Provide the (X, Y) coordinate of the cell's center where the given text is located.  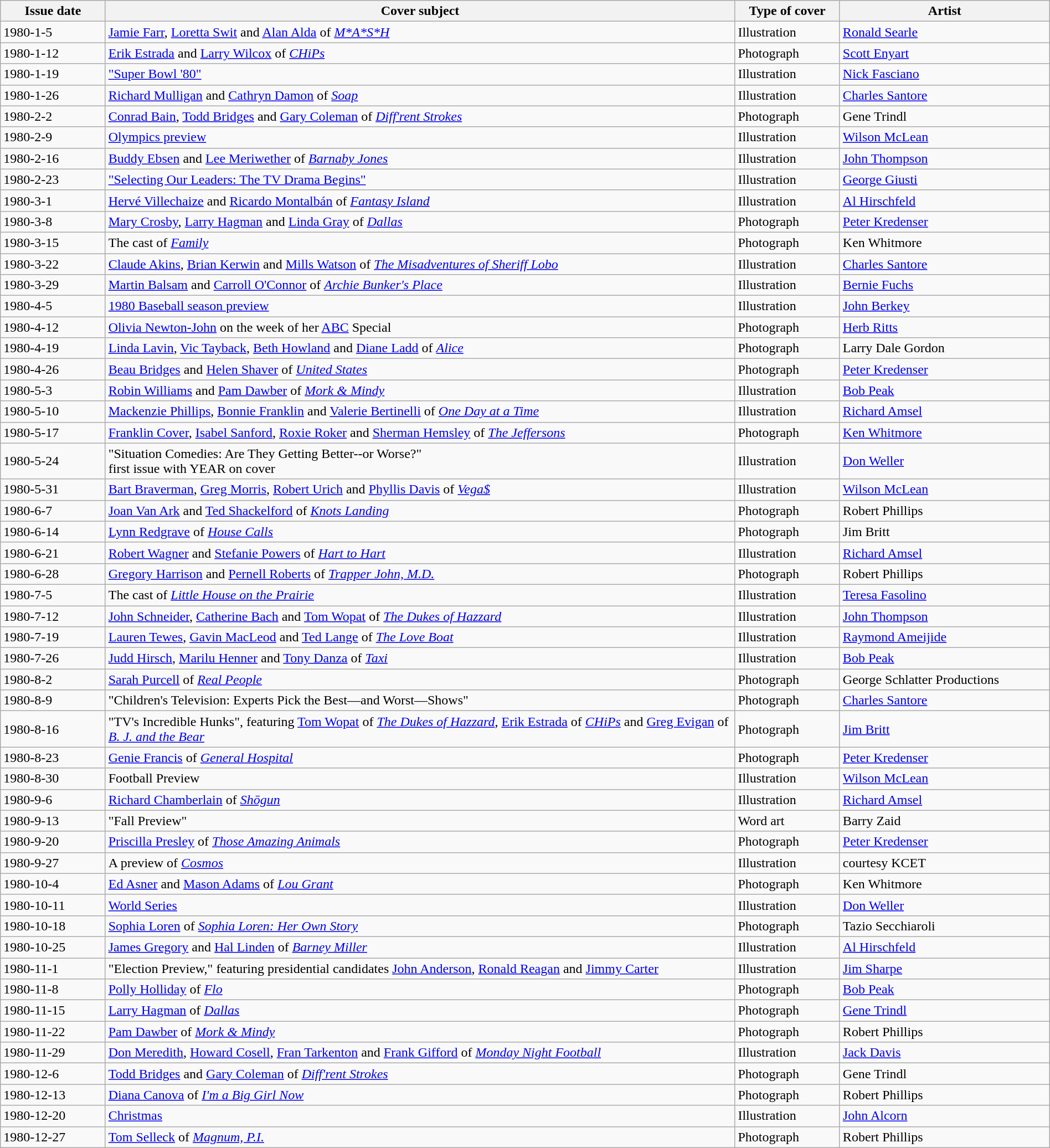
1980-8-9 (53, 701)
Joan Van Ark and Ted Shackelford of Knots Landing (420, 511)
Bernie Fuchs (945, 285)
The cast of Family (420, 243)
Robert Wagner and Stefanie Powers of Hart to Hart (420, 553)
1980-2-2 (53, 116)
1980-10-18 (53, 926)
Gregory Harrison and Pernell Roberts of Trapper John, M.D. (420, 574)
Artist (945, 11)
Mackenzie Phillips, Bonnie Franklin and Valerie Bertinelli of One Day at a Time (420, 411)
Judd Hirsch, Marilu Henner and Tony Danza of Taxi (420, 658)
1980-4-26 (53, 369)
Jamie Farr, Loretta Swit and Alan Alda of M*A*S*H (420, 32)
Todd Bridges and Gary Coleman of Diff'rent Strokes (420, 1074)
Olympics preview (420, 137)
1980-11-29 (53, 1053)
1980-11-15 (53, 1011)
Teresa Fasolino (945, 595)
1980-5-3 (53, 390)
1980-7-5 (53, 595)
"Selecting Our Leaders: The TV Drama Begins" (420, 179)
1980-2-23 (53, 179)
1980-6-21 (53, 553)
Barry Zaid (945, 821)
Ed Asner and Mason Adams of Lou Grant (420, 884)
John Alcorn (945, 1116)
1980-8-16 (53, 729)
1980-1-5 (53, 32)
Tom Selleck of Magnum, P.I. (420, 1137)
1980-12-13 (53, 1095)
Word art (787, 821)
1980 Baseball season preview (420, 306)
1980-1-12 (53, 53)
Ronald Searle (945, 32)
"Children's Television: Experts Pick the Best—and Worst—Shows" (420, 701)
George Giusti (945, 179)
1980-12-20 (53, 1116)
"Fall Preview" (420, 821)
1980-9-13 (53, 821)
Type of cover (787, 11)
1980-10-25 (53, 947)
"Situation Comedies: Are They Getting Better--or Worse?"first issue with YEAR on cover (420, 461)
"Super Bowl '80" (420, 74)
1980-4-12 (53, 327)
1980-11-22 (53, 1032)
1980-8-30 (53, 779)
Jim Sharpe (945, 969)
Mary Crosby, Larry Hagman and Linda Gray of Dallas (420, 222)
1980-8-2 (53, 679)
Priscilla Presley of Those Amazing Animals (420, 842)
1980-1-26 (53, 95)
Tazio Secchiaroli (945, 926)
1980-11-8 (53, 990)
Claude Akins, Brian Kerwin and Mills Watson of The Misadventures of Sheriff Lobo (420, 264)
1980-4-19 (53, 348)
courtesy KCET (945, 863)
Larry Hagman of Dallas (420, 1011)
World Series (420, 905)
Martin Balsam and Carroll O'Connor of Archie Bunker's Place (420, 285)
Buddy Ebsen and Lee Meriwether of Barnaby Jones (420, 158)
Olivia Newton-John on the week of her ABC Special (420, 327)
Beau Bridges and Helen Shaver of United States (420, 369)
Richard Chamberlain of Shōgun (420, 800)
1980-5-17 (53, 433)
1980-9-6 (53, 800)
Erik Estrada and Larry Wilcox of CHiPs (420, 53)
1980-7-12 (53, 616)
1980-6-7 (53, 511)
1980-5-31 (53, 490)
Hervé Villechaize and Ricardo Montalbán of Fantasy Island (420, 200)
Sophia Loren of Sophia Loren: Her Own Story (420, 926)
James Gregory and Hal Linden of Barney Miller (420, 947)
"Election Preview," featuring presidential candidates John Anderson, Ronald Reagan and Jimmy Carter (420, 969)
1980-12-6 (53, 1074)
A preview of Cosmos (420, 863)
1980-3-8 (53, 222)
1980-5-24 (53, 461)
1980-3-29 (53, 285)
"TV's Incredible Hunks", featuring Tom Wopat of The Dukes of Hazzard, Erik Estrada of CHiPs and Greg Evigan of B. J. and the Bear (420, 729)
Robin Williams and Pam Dawber of Mork & Mindy (420, 390)
1980-1-19 (53, 74)
Diana Canova of I'm a Big Girl Now (420, 1095)
Bart Braverman, Greg Morris, Robert Urich and Phyllis Davis of Vega$ (420, 490)
1980-9-20 (53, 842)
Jack Davis (945, 1053)
Franklin Cover, Isabel Sanford, Roxie Roker and Sherman Hemsley of The Jeffersons (420, 433)
Don Meredith, Howard Cosell, Fran Tarkenton and Frank Gifford of Monday Night Football (420, 1053)
1980-3-22 (53, 264)
Scott Enyart (945, 53)
1980-10-11 (53, 905)
Lynn Redgrave of House Calls (420, 532)
1980-2-9 (53, 137)
Pam Dawber of Mork & Mindy (420, 1032)
Football Preview (420, 779)
1980-6-14 (53, 532)
John Schneider, Catherine Bach and Tom Wopat of The Dukes of Hazzard (420, 616)
1980-11-1 (53, 969)
Linda Lavin, Vic Tayback, Beth Howland and Diane Ladd of Alice (420, 348)
Lauren Tewes, Gavin MacLeod and Ted Lange of The Love Boat (420, 637)
1980-5-10 (53, 411)
1980-10-4 (53, 884)
Larry Dale Gordon (945, 348)
Richard Mulligan and Cathryn Damon of Soap (420, 95)
1980-7-26 (53, 658)
1980-12-27 (53, 1137)
George Schlatter Productions (945, 679)
The cast of Little House on the Prairie (420, 595)
Sarah Purcell of Real People (420, 679)
John Berkey (945, 306)
1980-6-28 (53, 574)
1980-9-27 (53, 863)
Polly Holliday of Flo (420, 990)
Conrad Bain, Todd Bridges and Gary Coleman of Diff'rent Strokes (420, 116)
1980-2-16 (53, 158)
Raymond Ameijide (945, 637)
Cover subject (420, 11)
Nick Fasciano (945, 74)
1980-3-1 (53, 200)
1980-3-15 (53, 243)
Issue date (53, 11)
Herb Ritts (945, 327)
1980-4-5 (53, 306)
1980-8-23 (53, 758)
Christmas (420, 1116)
1980-7-19 (53, 637)
Genie Francis of General Hospital (420, 758)
